Search for the cell housing the specified text and yield its [X, Y] center coordinate. 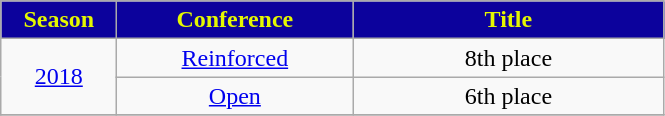
Reinforced [235, 58]
Season [59, 20]
Open [235, 96]
Conference [235, 20]
8th place [508, 58]
2018 [59, 77]
6th place [508, 96]
Title [508, 20]
